Return the [X, Y] coordinate for the center point of the cell that contains the specified text.  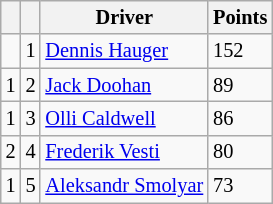
Jack Doohan [124, 85]
5 [31, 186]
Olli Caldwell [124, 118]
80 [240, 152]
Frederik Vesti [124, 152]
Driver [124, 17]
Aleksandr Smolyar [124, 186]
89 [240, 85]
86 [240, 118]
73 [240, 186]
Dennis Hauger [124, 51]
4 [31, 152]
152 [240, 51]
3 [31, 118]
Points [240, 17]
